Output the [X, Y] coordinate of the center of the cell containing the given text.  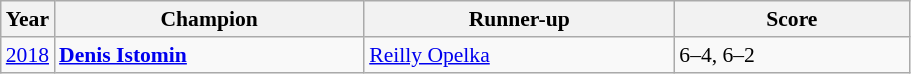
Champion [209, 19]
Score [792, 19]
Reilly Opelka [519, 55]
Denis Istomin [209, 55]
2018 [28, 55]
Runner-up [519, 19]
Year [28, 19]
6–4, 6–2 [792, 55]
